For the text-containing cell, return its midpoint in [x, y] coordinate format. 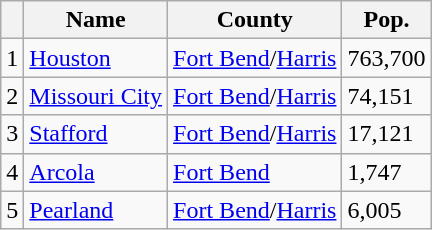
74,151 [386, 96]
2 [12, 96]
Fort Bend [255, 172]
6,005 [386, 210]
17,121 [386, 134]
1 [12, 58]
4 [12, 172]
3 [12, 134]
5 [12, 210]
Name [96, 20]
Arcola [96, 172]
Houston [96, 58]
Missouri City [96, 96]
1,747 [386, 172]
Stafford [96, 134]
Pearland [96, 210]
County [255, 20]
Pop. [386, 20]
763,700 [386, 58]
